Identify which cell holds the provided text, then report its (X, Y) central coordinate. 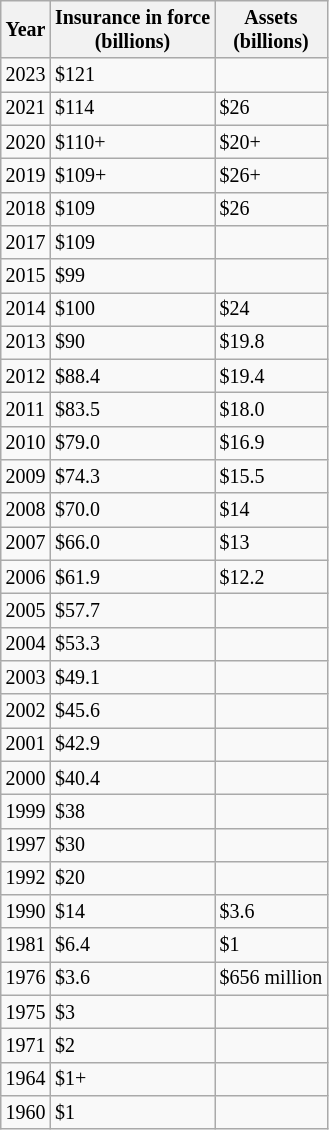
$13 (271, 544)
$53.3 (132, 644)
$45.6 (132, 710)
2014 (26, 310)
$20+ (271, 142)
1964 (26, 1080)
$42.9 (132, 744)
2021 (26, 108)
$19.4 (271, 376)
Assets(billions) (271, 30)
$66.0 (132, 544)
2013 (26, 342)
2018 (26, 208)
$15.5 (271, 476)
$656 million (271, 978)
$49.1 (132, 678)
$110+ (132, 142)
1976 (26, 978)
$3 (132, 1012)
2019 (26, 176)
$1+ (132, 1080)
$12.2 (271, 578)
2012 (26, 376)
2003 (26, 678)
$20 (132, 878)
$16.9 (271, 444)
$121 (132, 76)
2002 (26, 710)
2008 (26, 510)
$24 (271, 310)
$88.4 (132, 376)
$38 (132, 812)
$19.8 (271, 342)
2010 (26, 444)
Insurance in force(billions) (132, 30)
$6.4 (132, 946)
$30 (132, 844)
$90 (132, 342)
1960 (26, 1112)
2006 (26, 578)
$83.5 (132, 410)
2023 (26, 76)
1971 (26, 1046)
$100 (132, 310)
2004 (26, 644)
2005 (26, 610)
$57.7 (132, 610)
2001 (26, 744)
1999 (26, 812)
$114 (132, 108)
2020 (26, 142)
Year (26, 30)
$74.3 (132, 476)
$61.9 (132, 578)
2017 (26, 242)
2015 (26, 276)
$70.0 (132, 510)
2011 (26, 410)
2000 (26, 778)
$2 (132, 1046)
$40.4 (132, 778)
1992 (26, 878)
1990 (26, 912)
2009 (26, 476)
$99 (132, 276)
1997 (26, 844)
1981 (26, 946)
$109+ (132, 176)
$18.0 (271, 410)
$26+ (271, 176)
$79.0 (132, 444)
1975 (26, 1012)
2007 (26, 544)
